From the cell containing the given text, extract its center point as [X, Y] coordinate. 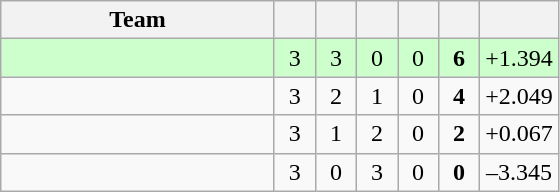
+2.049 [520, 96]
4 [460, 96]
+0.067 [520, 134]
6 [460, 58]
+1.394 [520, 58]
Team [138, 20]
–3.345 [520, 172]
